Capture the cell that displays the provided text and extract its (X, Y) central coordinate. 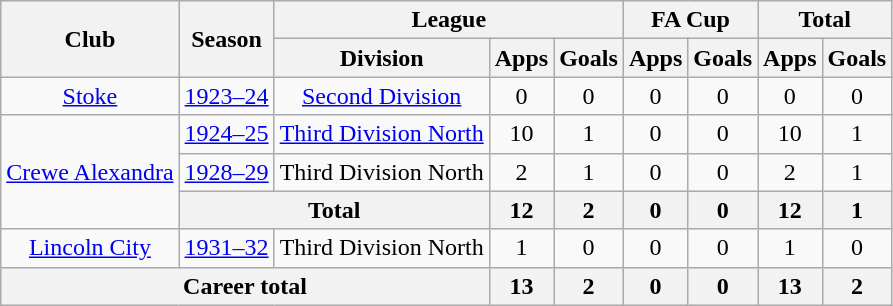
Stoke (90, 96)
FA Cup (690, 20)
Club (90, 39)
1924–25 (226, 134)
Crewe Alexandra (90, 172)
League (448, 20)
1923–24 (226, 96)
1931–32 (226, 248)
1928–29 (226, 172)
Career total (245, 286)
Season (226, 39)
Second Division (382, 96)
Lincoln City (90, 248)
Division (382, 58)
